Return (X, Y) of the center of cell containing provided text 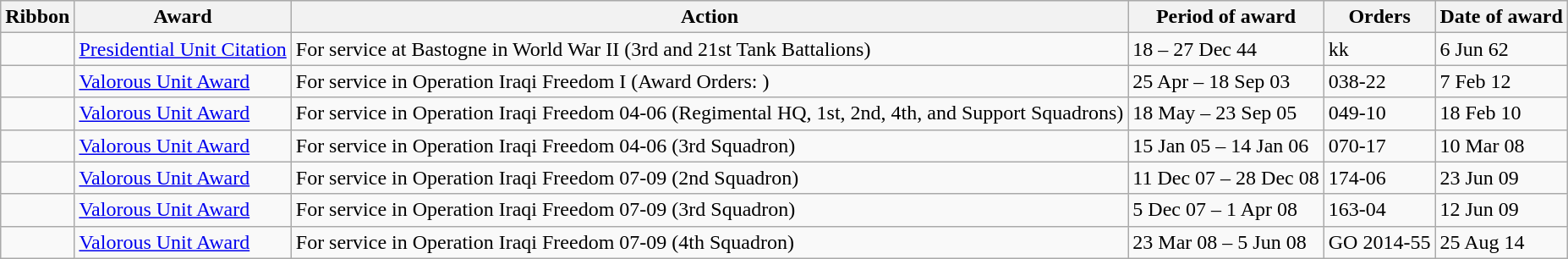
For service in Operation Iraqi Freedom 07-09 (2nd Squadron) (710, 178)
For service in Operation Iraqi Freedom 04-06 (3rd Squadron) (710, 146)
18 Feb 10 (1501, 113)
Award (183, 17)
15 Jan 05 – 14 Jan 06 (1226, 146)
Period of award (1226, 17)
174-06 (1379, 178)
kk (1379, 49)
Presidential Unit Citation (183, 49)
070-17 (1379, 146)
25 Apr – 18 Sep 03 (1226, 81)
6 Jun 62 (1501, 49)
For service at Bastogne in World War II (3rd and 21st Tank Battalions) (710, 49)
Orders (1379, 17)
For service in Operation Iraqi Freedom 07-09 (4th Squadron) (710, 242)
Action (710, 17)
18 May – 23 Sep 05 (1226, 113)
18 – 27 Dec 44 (1226, 49)
11 Dec 07 – 28 Dec 08 (1226, 178)
25 Aug 14 (1501, 242)
5 Dec 07 – 1 Apr 08 (1226, 210)
12 Jun 09 (1501, 210)
Ribbon (37, 17)
Date of award (1501, 17)
23 Mar 08 – 5 Jun 08 (1226, 242)
23 Jun 09 (1501, 178)
GO 2014-55 (1379, 242)
For service in Operation Iraqi Freedom 04-06 (Regimental HQ, 1st, 2nd, 4th, and Support Squadrons) (710, 113)
10 Mar 08 (1501, 146)
049-10 (1379, 113)
7 Feb 12 (1501, 81)
For service in Operation Iraqi Freedom 07-09 (3rd Squadron) (710, 210)
038-22 (1379, 81)
163-04 (1379, 210)
For service in Operation Iraqi Freedom I (Award Orders: ) (710, 81)
